Locate the cell with the specified text and output its (x, y) center coordinate. 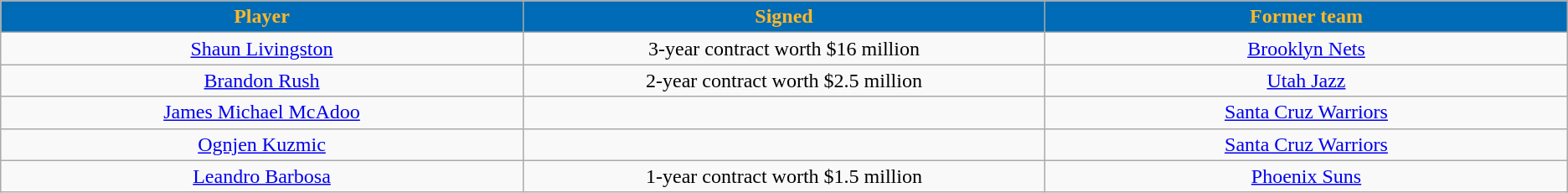
Leandro Barbosa (261, 176)
Player (261, 17)
Utah Jazz (1307, 81)
1-year contract worth $1.5 million (784, 176)
Shaun Livingston (261, 49)
Phoenix Suns (1307, 176)
Brooklyn Nets (1307, 49)
James Michael McAdoo (261, 112)
2-year contract worth $2.5 million (784, 81)
3-year contract worth $16 million (784, 49)
Brandon Rush (261, 81)
Former team (1307, 17)
Ognjen Kuzmic (261, 144)
Signed (784, 17)
